From the cell containing the given text, extract its center point as (x, y) coordinate. 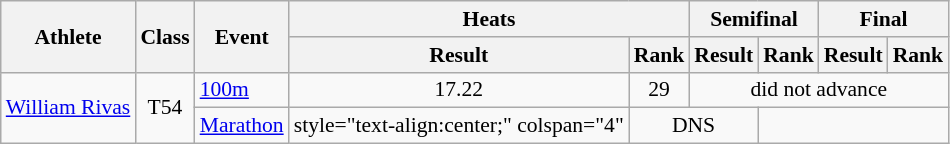
style="text-align:center;" colspan="4" (459, 126)
William Rivas (68, 108)
T54 (164, 108)
DNS (694, 126)
did not advance (818, 90)
29 (660, 90)
100m (242, 90)
Class (164, 36)
Heats (490, 19)
17.22 (459, 90)
Marathon (242, 126)
Athlete (68, 36)
Event (242, 36)
Semifinal (754, 19)
Final (884, 19)
